For the text-containing cell, return its midpoint in (X, Y) coordinate format. 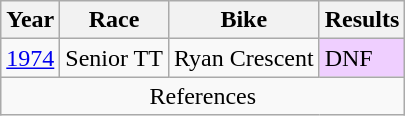
Ryan Crescent (244, 58)
1974 (30, 58)
Race (114, 20)
Results (362, 20)
Year (30, 20)
References (203, 96)
DNF (362, 58)
Bike (244, 20)
Senior TT (114, 58)
